Find where the given text appears and provide that cell's center as [X, Y] coordinate. 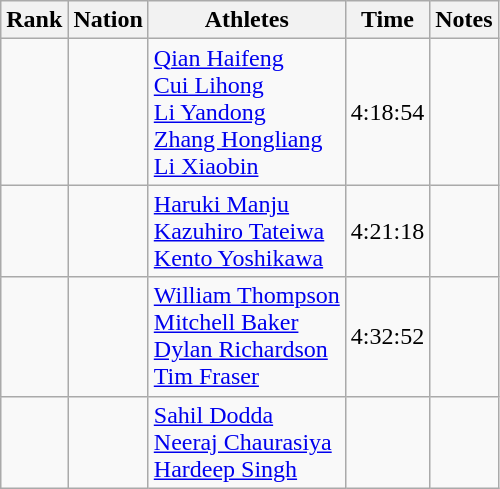
Rank [34, 20]
4:32:52 [387, 336]
William ThompsonMitchell BakerDylan RichardsonTim Fraser [246, 336]
Haruki ManjuKazuhiro TateiwaKento Yoshikawa [246, 231]
4:21:18 [387, 231]
Nation [108, 20]
Notes [464, 20]
4:18:54 [387, 112]
Time [387, 20]
Qian HaifengCui LihongLi YandongZhang HongliangLi Xiaobin [246, 112]
Sahil DoddaNeeraj ChaurasiyaHardeep Singh [246, 442]
Athletes [246, 20]
